Scan for the cell matching the given text and deliver its [x, y] coordinate at center. 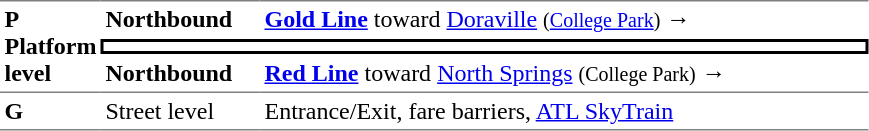
Gold Line toward Doraville (College Park) → [564, 20]
Street level [180, 112]
Entrance/Exit, fare barriers, ATL SkyTrain [564, 112]
P Platform level [50, 46]
G [50, 112]
Red Line toward North Springs (College Park) → [564, 74]
